Return the (x, y) coordinate for the center point of the cell that contains the specified text.  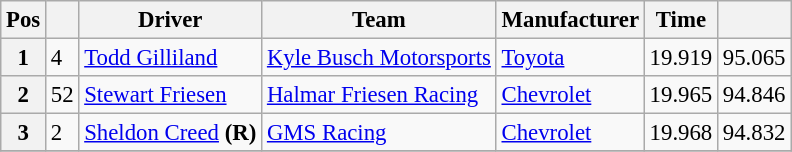
4 (62, 58)
94.832 (754, 133)
19.968 (680, 133)
Driver (170, 20)
52 (62, 95)
Toyota (570, 58)
GMS Racing (380, 133)
95.065 (754, 58)
Sheldon Creed (R) (170, 133)
3 (24, 133)
1 (24, 58)
Time (680, 20)
Pos (24, 20)
94.846 (754, 95)
Kyle Busch Motorsports (380, 58)
Halmar Friesen Racing (380, 95)
19.919 (680, 58)
Team (380, 20)
Manufacturer (570, 20)
Stewart Friesen (170, 95)
19.965 (680, 95)
Todd Gilliland (170, 58)
